Identify which cell holds the provided text, then report its (X, Y) central coordinate. 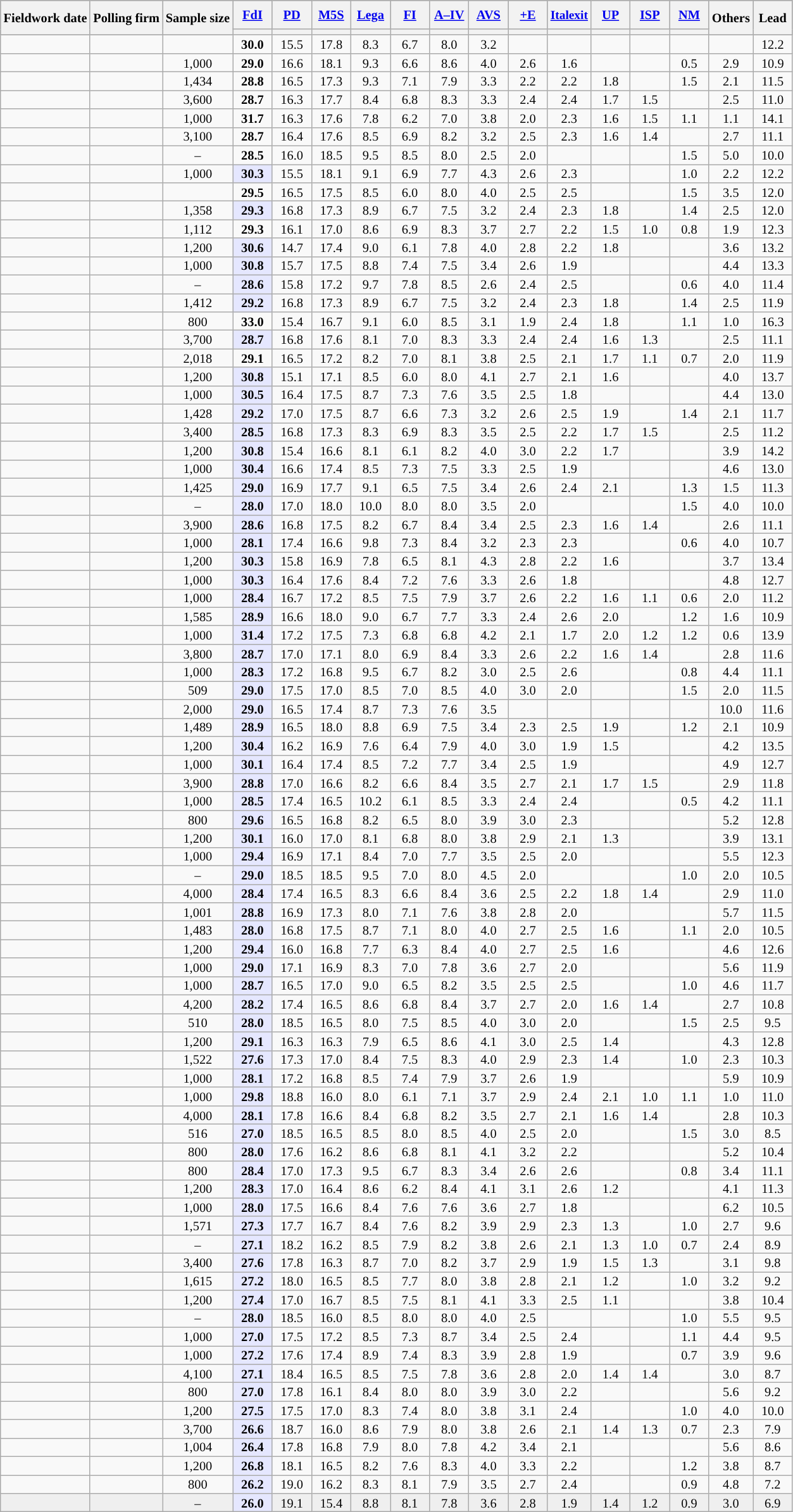
18.7 (292, 1428)
NM (689, 14)
31.4 (253, 634)
6.4 (409, 746)
10.2 (370, 800)
26.8 (253, 1465)
1,358 (197, 210)
3,100 (197, 137)
18.4 (292, 1373)
11.8 (773, 783)
1,425 (197, 488)
3,600 (197, 99)
3,800 (197, 653)
18.2 (292, 1244)
5.0 (731, 154)
1,585 (197, 617)
31.7 (253, 118)
13.2 (773, 247)
29.6 (253, 819)
1,412 (197, 303)
2,018 (197, 358)
1,615 (197, 1280)
1,001 (197, 912)
5.7 (731, 912)
15.7 (292, 266)
9.7 (370, 284)
26.2 (253, 1484)
1,483 (197, 929)
1,522 (197, 1060)
Others (731, 18)
14.1 (773, 118)
15.1 (292, 376)
13.3 (773, 266)
30.5 (253, 395)
33.0 (253, 320)
4.5 (489, 875)
12.6 (773, 948)
19.1 (292, 1502)
1,004 (197, 1447)
29.5 (253, 191)
6.3 (409, 948)
4,200 (197, 1004)
M5S (331, 14)
516 (197, 1133)
1,112 (197, 229)
27.3 (253, 1226)
26.6 (253, 1428)
Polling firm (126, 18)
28.2 (253, 1004)
30.6 (253, 247)
11.4 (773, 284)
509 (197, 690)
13.9 (773, 634)
ISP (650, 14)
27.4 (253, 1299)
4.9 (731, 764)
2,000 (197, 709)
30.0 (253, 44)
1,428 (197, 413)
1,434 (197, 81)
Lega (370, 14)
UP (611, 14)
26.0 (253, 1502)
13.7 (773, 376)
1,489 (197, 727)
Lead (773, 18)
26.4 (253, 1447)
FI (409, 14)
510 (197, 1022)
FdI (253, 14)
10.7 (773, 542)
27.5 (253, 1411)
14.2 (773, 450)
13.1 (773, 838)
10.8 (773, 1004)
29.8 (253, 1097)
+E (528, 14)
4,100 (197, 1373)
PD (292, 14)
Fieldwork date (46, 18)
A–IV (449, 14)
AVS (489, 14)
19.0 (292, 1484)
13.5 (773, 746)
1,571 (197, 1226)
Sample size (197, 18)
13.4 (773, 561)
5.9 (731, 1078)
18.8 (292, 1097)
Italexit (569, 14)
14.7 (292, 247)
